Provide the (x, y) coordinate of the cell's center where the given text is located.  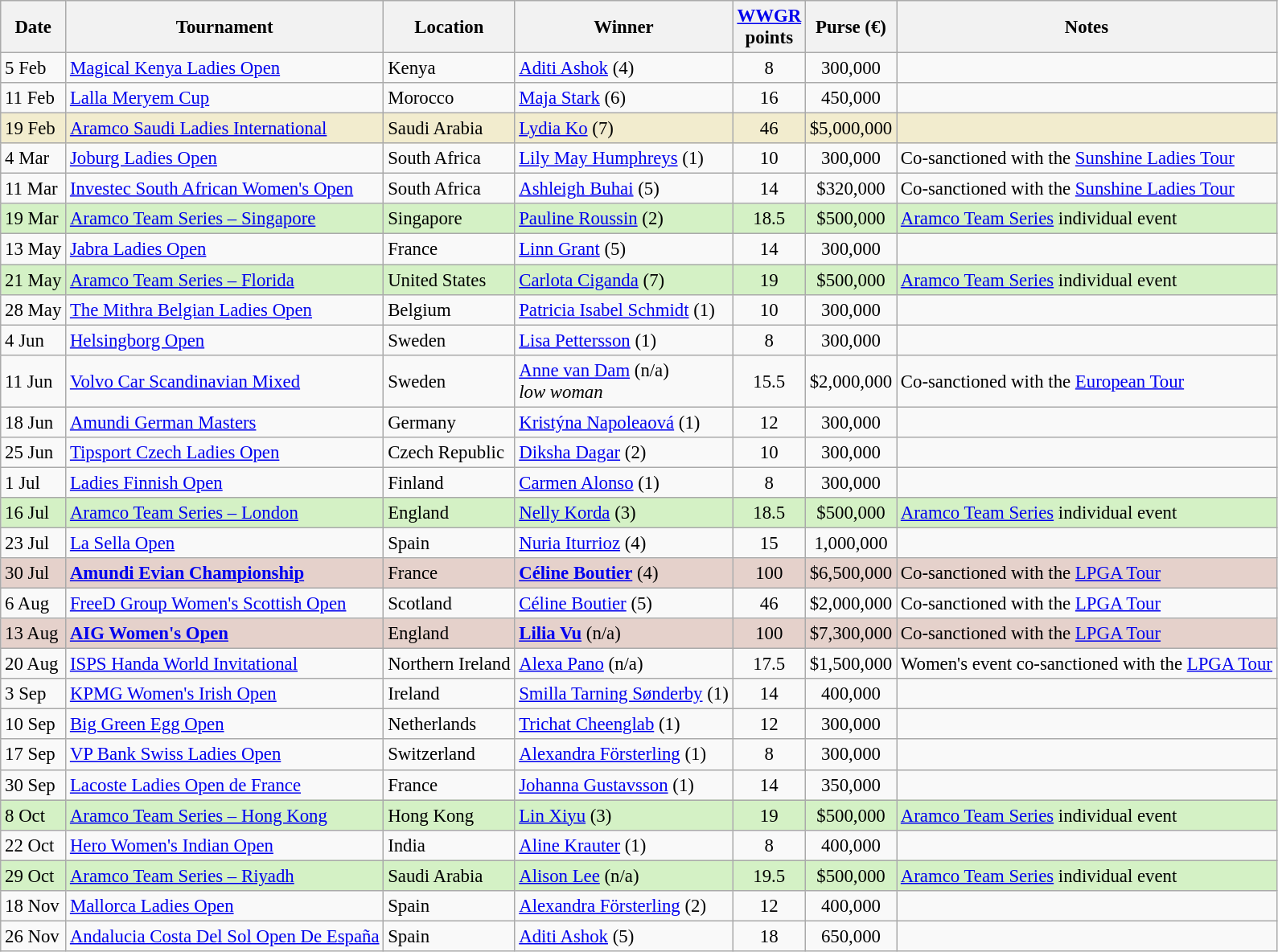
Andalucia Costa Del Sol Open De España (225, 936)
6 Aug (34, 604)
Morocco (449, 98)
Notes (1087, 27)
Investec South African Women's Open (225, 189)
20 Aug (34, 664)
Johanna Gustavsson (1) (624, 785)
VP Bank Swiss Ladies Open (225, 755)
Céline Boutier (5) (624, 604)
Trichat Cheenglab (1) (624, 724)
Lacoste Ladies Open de France (225, 785)
10 Sep (34, 724)
Helsingborg Open (225, 340)
Aramco Team Series – Hong Kong (225, 815)
Aramco Team Series – Singapore (225, 220)
Aramco Saudi Ladies International (225, 129)
11 Mar (34, 189)
28 May (34, 310)
Ashleigh Buhai (5) (624, 189)
Lisa Pettersson (1) (624, 340)
Ladies Finnish Open (225, 482)
$1,500,000 (851, 664)
Big Green Egg Open (225, 724)
5 Feb (34, 68)
Jabra Ladies Open (225, 249)
Belgium (449, 310)
Date (34, 27)
$7,300,000 (851, 634)
11 Jun (34, 381)
13 Aug (34, 634)
13 May (34, 249)
8 Oct (34, 815)
Aditi Ashok (4) (624, 68)
Carlota Ciganda (7) (624, 280)
30 Jul (34, 573)
Lily May Humphreys (1) (624, 158)
Aramco Team Series – London (225, 513)
1,000,000 (851, 543)
India (449, 845)
4 Mar (34, 158)
Aline Krauter (1) (624, 845)
FreeD Group Women's Scottish Open (225, 604)
$5,000,000 (851, 129)
$320,000 (851, 189)
17.5 (769, 664)
Winner (624, 27)
19.5 (769, 876)
Alexa Pano (n/a) (624, 664)
19 Mar (34, 220)
1 Jul (34, 482)
19 Feb (34, 129)
22 Oct (34, 845)
15 (769, 543)
KPMG Women's Irish Open (225, 694)
Amundi Evian Championship (225, 573)
Amundi German Masters (225, 422)
Aditi Ashok (5) (624, 936)
Tipsport Czech Ladies Open (225, 453)
23 Jul (34, 543)
18 Nov (34, 906)
30 Sep (34, 785)
Diksha Dagar (2) (624, 453)
Nelly Korda (3) (624, 513)
Carmen Alonso (1) (624, 482)
La Sella Open (225, 543)
$6,500,000 (851, 573)
Nuria Iturrioz (4) (624, 543)
Northern Ireland (449, 664)
Alexandra Försterling (1) (624, 755)
16 Jul (34, 513)
Aramco Team Series – Riyadh (225, 876)
Pauline Roussin (2) (624, 220)
Alexandra Försterling (2) (624, 906)
Finland (449, 482)
Lin Xiyu (3) (624, 815)
Joburg Ladies Open (225, 158)
Maja Stark (6) (624, 98)
29 Oct (34, 876)
Czech Republic (449, 453)
25 Jun (34, 453)
Alison Lee (n/a) (624, 876)
Ireland (449, 694)
Women's event co-sanctioned with the LPGA Tour (1087, 664)
The Mithra Belgian Ladies Open (225, 310)
Tournament (225, 27)
Co-sanctioned with the European Tour (1087, 381)
Location (449, 27)
Patricia Isabel Schmidt (1) (624, 310)
Lilia Vu (n/a) (624, 634)
Lalla Meryem Cup (225, 98)
Kristýna Napoleaová (1) (624, 422)
Anne van Dam (n/a)low woman (624, 381)
Scotland (449, 604)
Singapore (449, 220)
Switzerland (449, 755)
18 (769, 936)
Hero Women's Indian Open (225, 845)
11 Feb (34, 98)
Netherlands (449, 724)
4 Jun (34, 340)
21 May (34, 280)
3 Sep (34, 694)
16 (769, 98)
AIG Women's Open (225, 634)
Magical Kenya Ladies Open (225, 68)
17 Sep (34, 755)
Kenya (449, 68)
Mallorca Ladies Open (225, 906)
450,000 (851, 98)
Hong Kong (449, 815)
Aramco Team Series – Florida (225, 280)
United States (449, 280)
15.5 (769, 381)
Céline Boutier (4) (624, 573)
Germany (449, 422)
Volvo Car Scandinavian Mixed (225, 381)
26 Nov (34, 936)
18 Jun (34, 422)
650,000 (851, 936)
Purse (€) (851, 27)
Linn Grant (5) (624, 249)
WWGRpoints (769, 27)
Smilla Tarning Sønderby (1) (624, 694)
350,000 (851, 785)
ISPS Handa World Invitational (225, 664)
Lydia Ko (7) (624, 129)
